Locate the cell with the specified text and output its (X, Y) center coordinate. 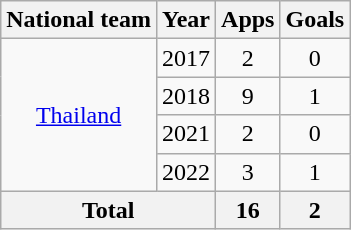
2017 (186, 58)
16 (248, 210)
3 (248, 172)
Apps (248, 20)
2022 (186, 172)
2018 (186, 96)
Year (186, 20)
2021 (186, 134)
National team (79, 20)
9 (248, 96)
Goals (315, 20)
Thailand (79, 115)
Total (108, 210)
